Return (x, y) of the center of cell containing provided text 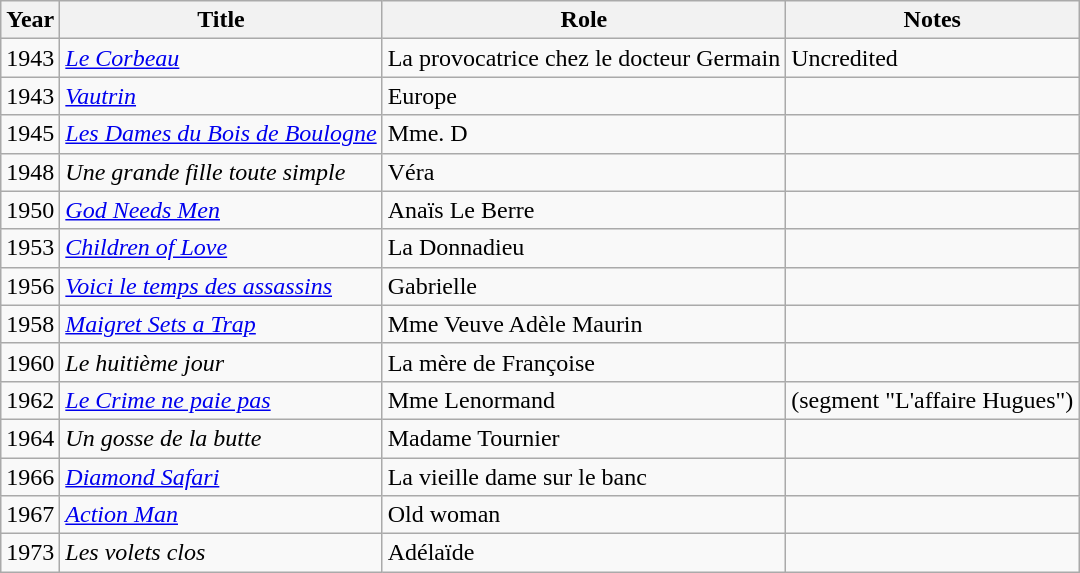
Year (30, 20)
La provocatrice chez le docteur Germain (584, 58)
1953 (30, 248)
Une grande fille toute simple (221, 172)
1966 (30, 477)
Anaïs Le Berre (584, 210)
La vieille dame sur le banc (584, 477)
Les volets clos (221, 553)
Le Corbeau (221, 58)
(segment "L'affaire Hugues") (932, 400)
La Donnadieu (584, 248)
1945 (30, 134)
Role (584, 20)
Mme Veuve Adèle Maurin (584, 324)
Adélaïde (584, 553)
1960 (30, 362)
Vautrin (221, 96)
God Needs Men (221, 210)
Europe (584, 96)
Gabrielle (584, 286)
Mme. D (584, 134)
Le Crime ne paie pas (221, 400)
Madame Tournier (584, 438)
Notes (932, 20)
Diamond Safari (221, 477)
1964 (30, 438)
Véra (584, 172)
Action Man (221, 515)
Mme Lenormand (584, 400)
1950 (30, 210)
Maigret Sets a Trap (221, 324)
Old woman (584, 515)
Les Dames du Bois de Boulogne (221, 134)
1962 (30, 400)
1948 (30, 172)
Children of Love (221, 248)
1967 (30, 515)
Title (221, 20)
1973 (30, 553)
Un gosse de la butte (221, 438)
Uncredited (932, 58)
Voici le temps des assassins (221, 286)
1956 (30, 286)
Le huitième jour (221, 362)
1958 (30, 324)
La mère de Françoise (584, 362)
